Search for the cell housing the specified text and yield its (X, Y) center coordinate. 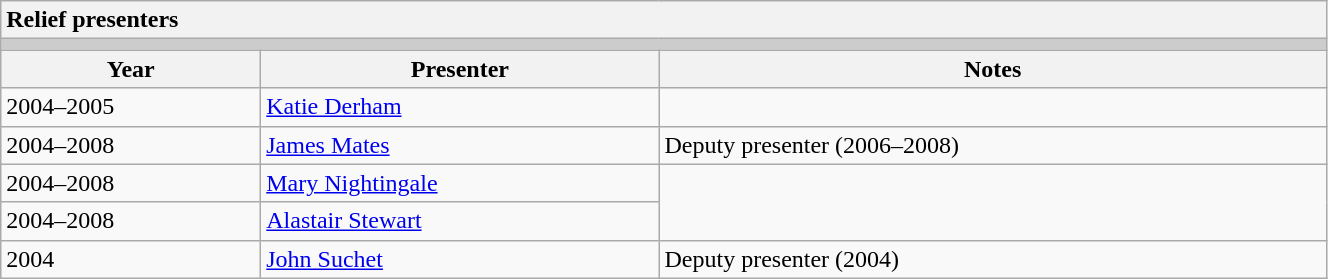
Alastair Stewart (460, 221)
Presenter (460, 69)
Deputy presenter (2004) (992, 259)
Year (131, 69)
Mary Nightingale (460, 183)
Relief presenters (664, 20)
Notes (992, 69)
2004 (131, 259)
2004–2005 (131, 107)
Katie Derham (460, 107)
Deputy presenter (2006–2008) (992, 145)
James Mates (460, 145)
John Suchet (460, 259)
